Determine the (x, y) coordinate at the center of the cell enclosing the given text.  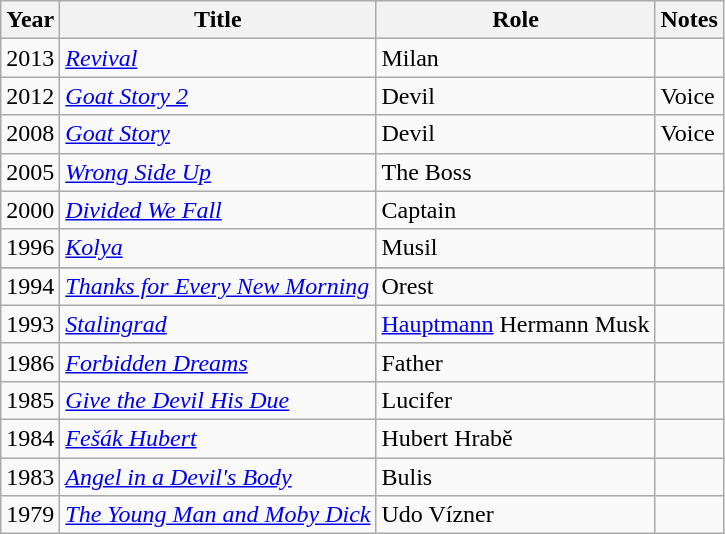
Title (218, 20)
Musil (516, 248)
Revival (218, 58)
Orest (516, 286)
The Young Man and Moby Dick (218, 515)
Year (30, 20)
Milan (516, 58)
The Boss (516, 172)
Hubert Hrabě (516, 438)
1986 (30, 362)
Hauptmann Hermann Musk (516, 324)
Wrong Side Up (218, 172)
Goat Story (218, 134)
1984 (30, 438)
Captain (516, 210)
Role (516, 20)
Give the Devil His Due (218, 400)
Goat Story 2 (218, 96)
2012 (30, 96)
Kolya (218, 248)
Stalingrad (218, 324)
Lucifer (516, 400)
Udo Vízner (516, 515)
1979 (30, 515)
Divided We Fall (218, 210)
2013 (30, 58)
2005 (30, 172)
1985 (30, 400)
Notes (689, 20)
Thanks for Every New Morning (218, 286)
Forbidden Dreams (218, 362)
Fešák Hubert (218, 438)
1996 (30, 248)
1993 (30, 324)
Angel in a Devil's Body (218, 477)
1983 (30, 477)
1994 (30, 286)
2000 (30, 210)
2008 (30, 134)
Bulis (516, 477)
Father (516, 362)
